Identify which cell holds the provided text, then report its [X, Y] central coordinate. 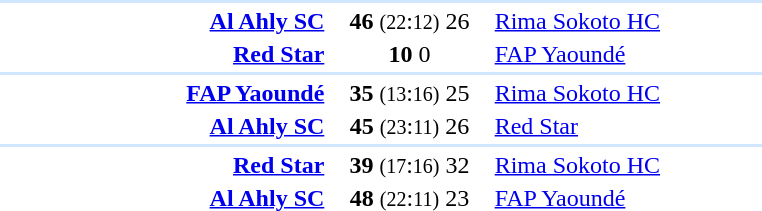
45 (23:11) 26 [410, 126]
35 (13:16) 25 [410, 93]
46 (22:12) 26 [410, 21]
39 (17:16) 32 [410, 165]
10 0 [410, 54]
